Detect which cell encompasses the target text, then output its (x, y) center coordinate. 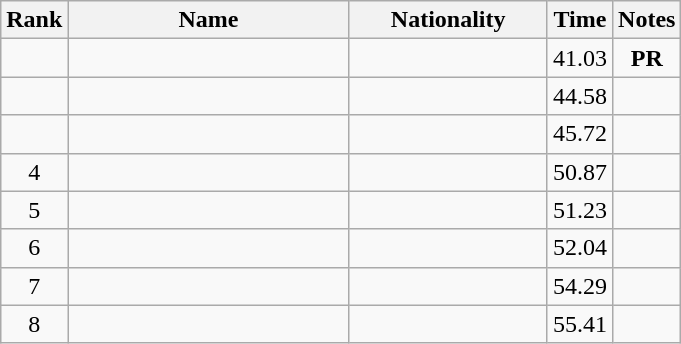
Rank (34, 20)
52.04 (580, 248)
55.41 (580, 324)
Time (580, 20)
41.03 (580, 58)
Nationality (448, 20)
45.72 (580, 134)
5 (34, 210)
50.87 (580, 172)
PR (647, 58)
7 (34, 286)
51.23 (580, 210)
54.29 (580, 286)
Notes (647, 20)
Name (208, 20)
4 (34, 172)
8 (34, 324)
44.58 (580, 96)
6 (34, 248)
